Search for the cell housing the specified text and yield its (X, Y) center coordinate. 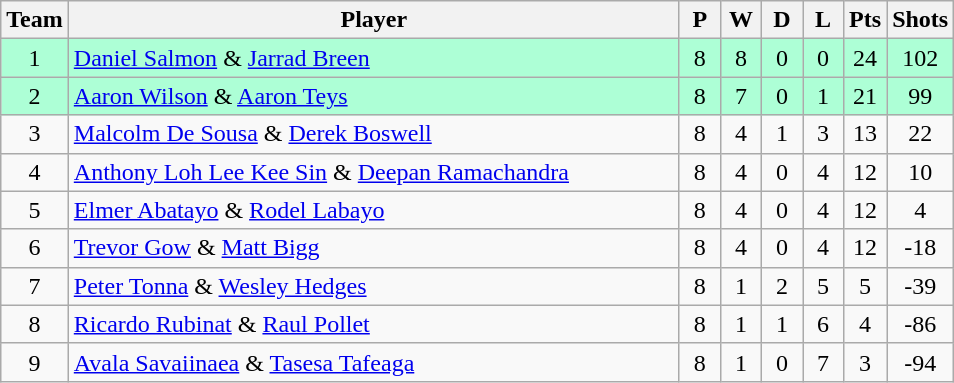
-39 (920, 286)
Avala Savaiinaea & Tasesa Tafeaga (374, 362)
-94 (920, 362)
10 (920, 172)
Trevor Gow & Matt Bigg (374, 248)
-86 (920, 324)
Team (35, 20)
Anthony Loh Lee Kee Sin & Deepan Ramachandra (374, 172)
Daniel Salmon & Jarrad Breen (374, 58)
Player (374, 20)
D (782, 20)
P (700, 20)
Aaron Wilson & Aaron Teys (374, 96)
22 (920, 134)
Malcolm De Sousa & Derek Boswell (374, 134)
9 (35, 362)
Elmer Abatayo & Rodel Labayo (374, 210)
13 (866, 134)
Shots (920, 20)
21 (866, 96)
W (740, 20)
L (824, 20)
Pts (866, 20)
99 (920, 96)
24 (866, 58)
102 (920, 58)
-18 (920, 248)
Ricardo Rubinat & Raul Pollet (374, 324)
Peter Tonna & Wesley Hedges (374, 286)
